Provide the (x, y) coordinate of the cell's center where the given text is located.  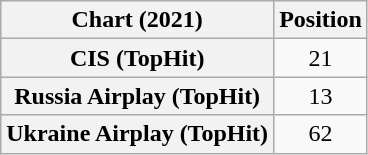
Chart (2021) (138, 20)
CIS (TopHit) (138, 58)
21 (321, 58)
Position (321, 20)
Ukraine Airplay (TopHit) (138, 134)
13 (321, 96)
62 (321, 134)
Russia Airplay (TopHit) (138, 96)
